Locate the cell with the specified text and output its (x, y) center coordinate. 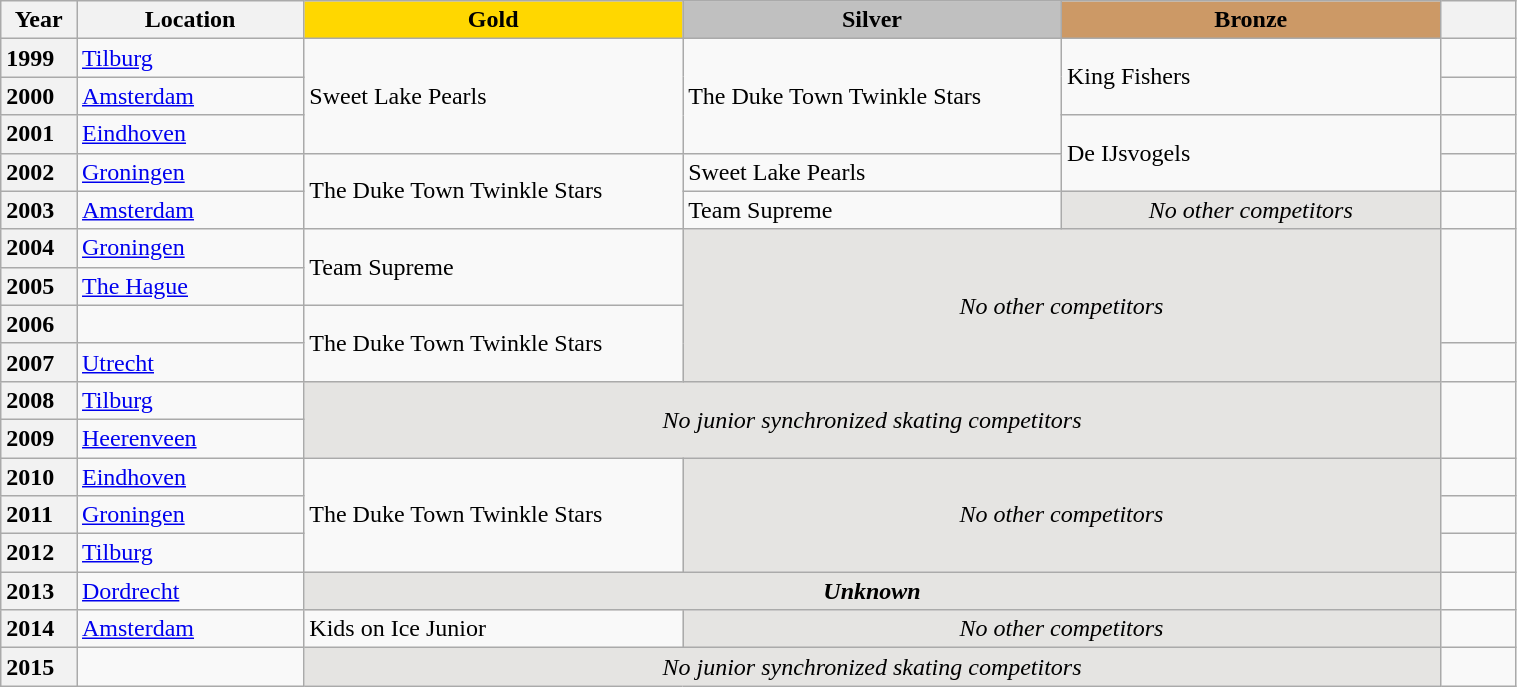
De IJsvogels (1250, 153)
2000 (39, 96)
Heerenveen (190, 438)
1999 (39, 58)
2011 (39, 515)
2006 (39, 324)
Bronze (1250, 20)
2012 (39, 553)
2014 (39, 629)
2002 (39, 172)
Utrecht (190, 362)
Kids on Ice Junior (494, 629)
2004 (39, 248)
Location (190, 20)
Gold (494, 20)
Dordrecht (190, 591)
2001 (39, 134)
Silver (872, 20)
2015 (39, 667)
2008 (39, 400)
King Fishers (1250, 77)
Unknown (872, 591)
Year (39, 20)
2003 (39, 210)
2010 (39, 477)
The Hague (190, 286)
2007 (39, 362)
2005 (39, 286)
2009 (39, 438)
2013 (39, 591)
